Pinpoint the cell where the given text exists, returning its [x, y] midpoint coordinate. 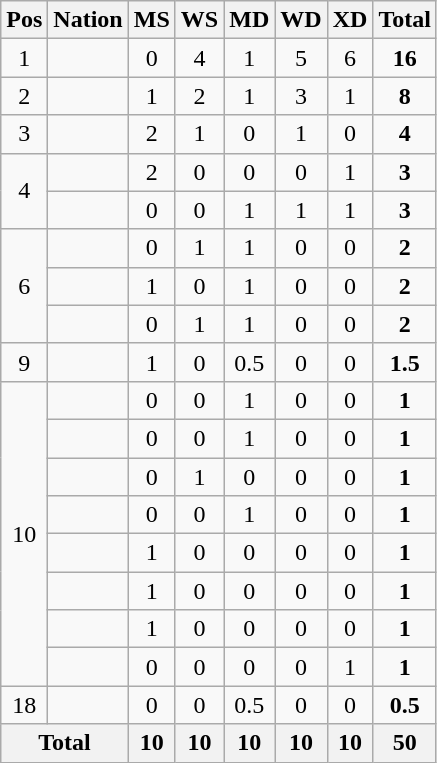
50 [405, 743]
MS [152, 20]
Pos [24, 20]
WS [199, 20]
18 [24, 705]
WD [301, 20]
XD [350, 20]
MD [250, 20]
16 [405, 58]
8 [405, 96]
Nation [88, 20]
1.5 [405, 362]
9 [24, 362]
5 [301, 58]
